Return the (X, Y) coordinate for the center point of the cell that contains the specified text.  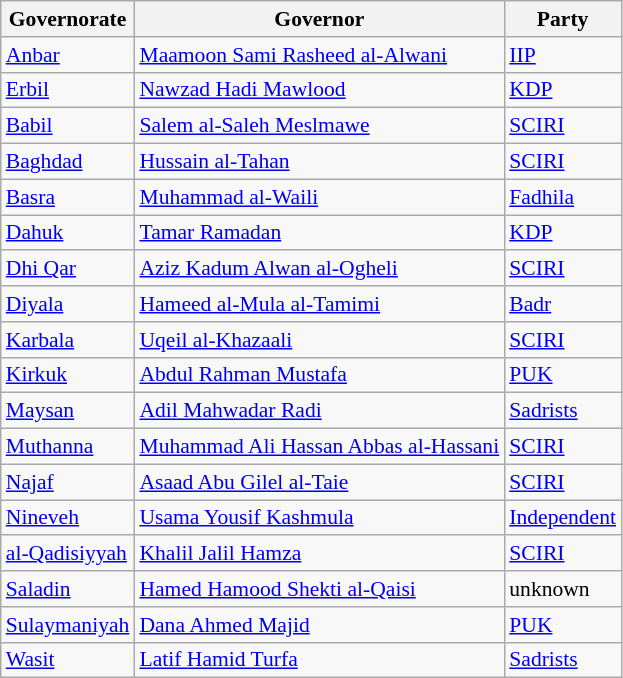
Dana Ahmed Majid (319, 625)
Wasit (68, 660)
Muhammad al-Waili (319, 197)
Khalil Jalil Hamza (319, 554)
Muthanna (68, 447)
Najaf (68, 482)
Babil (68, 126)
Sulaymaniyah (68, 625)
al-Qadisiyyah (68, 554)
Governorate (68, 19)
Dhi Qar (68, 269)
Maamoon Sami Rasheed al-Alwani (319, 55)
Baghdad (68, 162)
Aziz Kadum Alwan al-Ogheli (319, 269)
Abdul Rahman Mustafa (319, 375)
Uqeil al-Khazaali (319, 340)
IIP (562, 55)
Latif Hamid Turfa (319, 660)
Karbala (68, 340)
Nawzad Hadi Mawlood (319, 90)
Basra (68, 197)
Hamed Hamood Shekti al-Qaisi (319, 589)
Salem al-Saleh Meslmawe (319, 126)
Asaad Abu Gilel al-Taie (319, 482)
Anbar (68, 55)
Maysan (68, 411)
Independent (562, 518)
Kirkuk (68, 375)
Erbil (68, 90)
unknown (562, 589)
Nineveh (68, 518)
Saladin (68, 589)
Dahuk (68, 233)
Muhammad Ali Hassan Abbas al-Hassani (319, 447)
Hussain al-Tahan (319, 162)
Adil Mahwadar Radi (319, 411)
Governor (319, 19)
Badr (562, 304)
Usama Yousif Kashmula (319, 518)
Hameed al-Mula al-Tamimi (319, 304)
Party (562, 19)
Diyala (68, 304)
Fadhila (562, 197)
Tamar Ramadan (319, 233)
